Pinpoint the cell where the given text exists, returning its (x, y) midpoint coordinate. 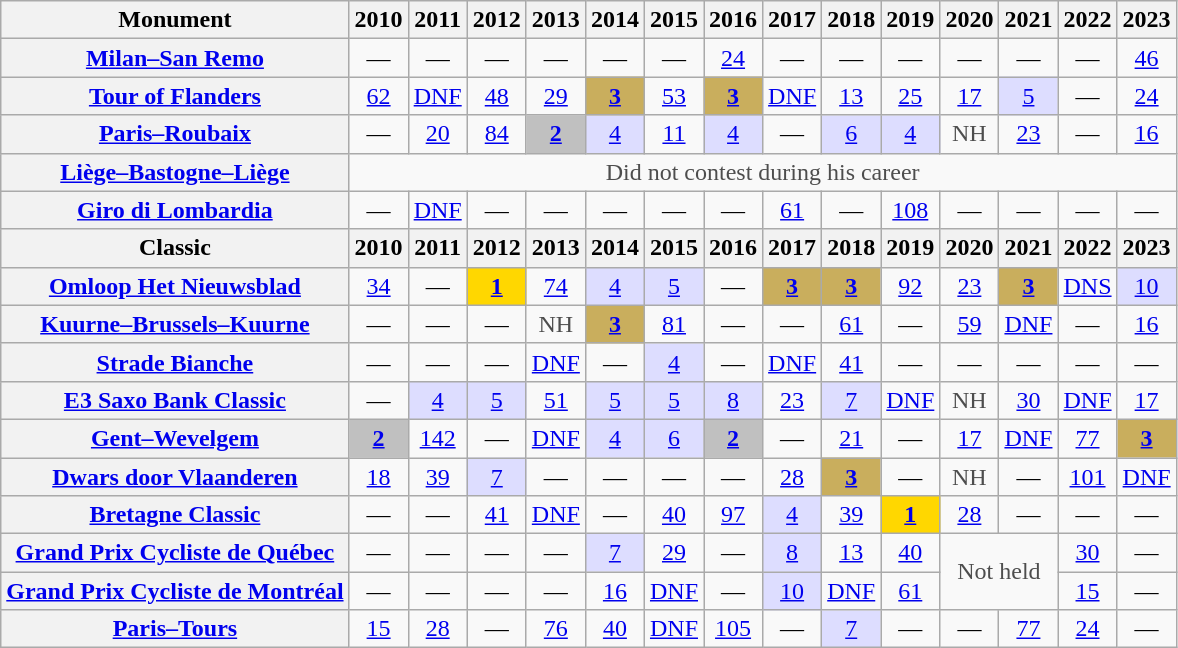
Giro di Lombardia (175, 210)
34 (378, 286)
Monument (175, 20)
21 (852, 438)
Not held (999, 572)
101 (1088, 477)
Paris–Tours (175, 629)
105 (734, 629)
20 (438, 134)
Milan–San Remo (175, 58)
Omloop Het Nieuwsblad (175, 286)
92 (910, 286)
53 (674, 96)
51 (556, 400)
142 (438, 438)
Grand Prix Cycliste de Montréal (175, 591)
Strade Bianche (175, 362)
Classic (175, 248)
25 (910, 96)
Dwars door Vlaanderen (175, 477)
18 (378, 477)
46 (1146, 58)
Kuurne–Brussels–Kuurne (175, 324)
48 (496, 96)
108 (910, 210)
74 (556, 286)
76 (556, 629)
Tour of Flanders (175, 96)
Bretagne Classic (175, 515)
Grand Prix Cycliste de Québec (175, 553)
Gent–Wevelgem (175, 438)
Did not contest during his career (762, 172)
Paris–Roubaix (175, 134)
97 (734, 515)
E3 Saxo Bank Classic (175, 400)
11 (674, 134)
81 (674, 324)
Liège–Bastogne–Liège (175, 172)
62 (378, 96)
59 (970, 324)
DNS (1088, 286)
84 (496, 134)
